Identify which cell holds the provided text, then report its (X, Y) central coordinate. 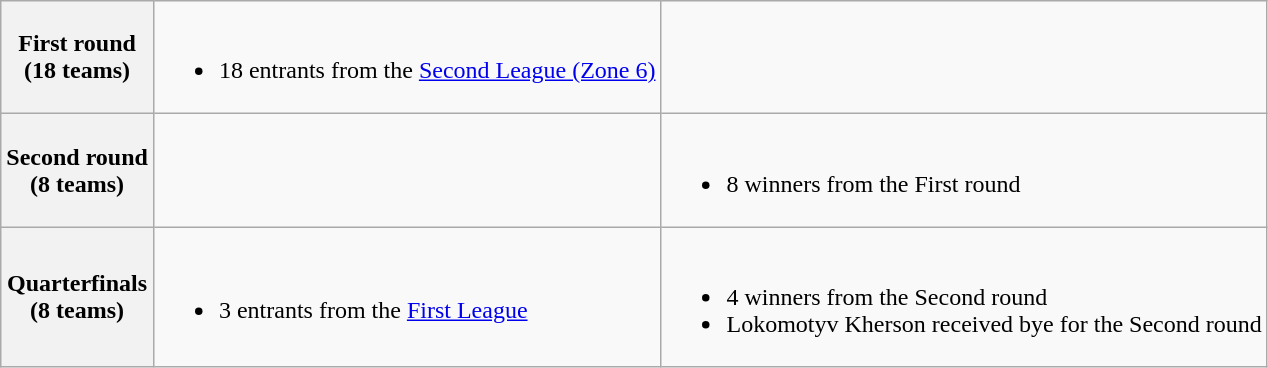
3 entrants from the First League (407, 297)
8 winners from the First round (964, 170)
Quarterfinals (8 teams) (78, 297)
4 winners from the Second roundLokomotyv Kherson received bye for the Second round (964, 297)
18 entrants from the Second League (Zone 6) (407, 58)
Second round (8 teams) (78, 170)
First round (18 teams) (78, 58)
